Locate the cell with the specified text and output its [X, Y] center coordinate. 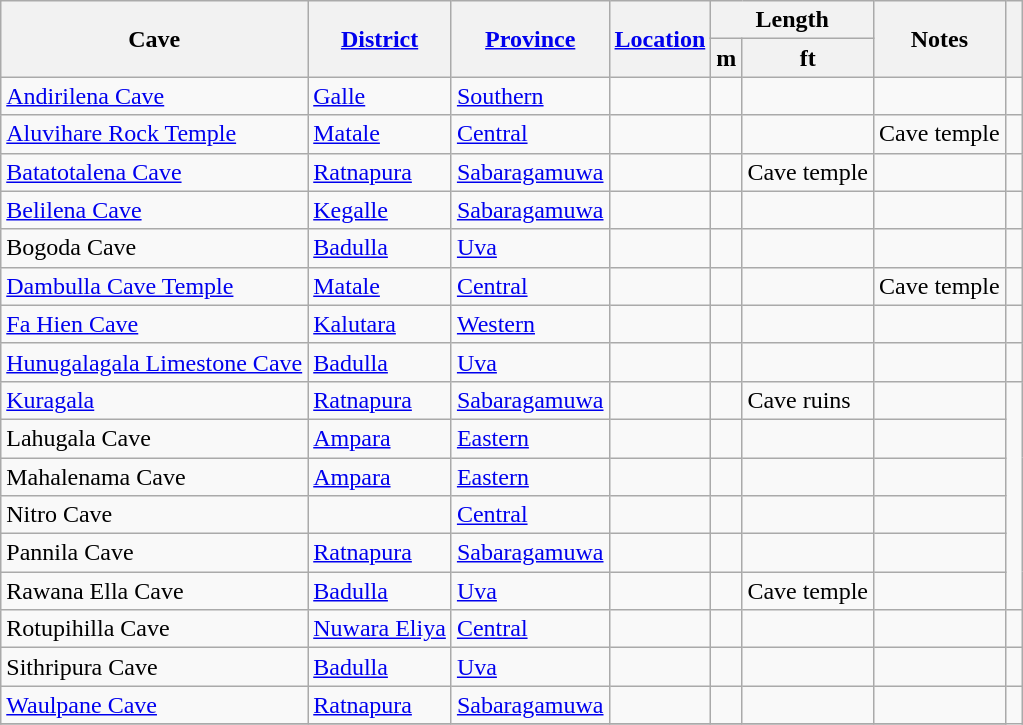
Notes [940, 39]
Kegalle [380, 210]
Waulpane Cave [154, 705]
Location [660, 39]
Western [530, 324]
District [380, 39]
Hunugalagala Limestone Cave [154, 362]
Fa Hien Cave [154, 324]
Southern [530, 96]
Mahalenama Cave [154, 477]
ft [808, 58]
Length [792, 20]
Andirilena Cave [154, 96]
Kalutara [380, 324]
Galle [380, 96]
Rotupihilla Cave [154, 629]
Nitro Cave [154, 515]
Cave [154, 39]
Dambulla Cave Temple [154, 286]
Aluvihare Rock Temple [154, 134]
Sithripura Cave [154, 667]
Cave ruins [808, 400]
Province [530, 39]
m [726, 58]
Kuragala [154, 400]
Batatotalena Cave [154, 172]
Belilena Cave [154, 210]
Bogoda Cave [154, 248]
Lahugala Cave [154, 438]
Rawana Ella Cave [154, 591]
Pannila Cave [154, 553]
Nuwara Eliya [380, 629]
